Capture the cell that displays the provided text and extract its [X, Y] central coordinate. 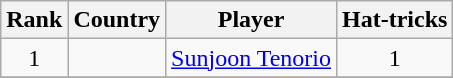
Sunjoon Tenorio [252, 58]
Hat-tricks [395, 20]
Rank [34, 20]
Country [117, 20]
Player [252, 20]
